Determine the (X, Y) coordinate at the center of the cell enclosing the given text.  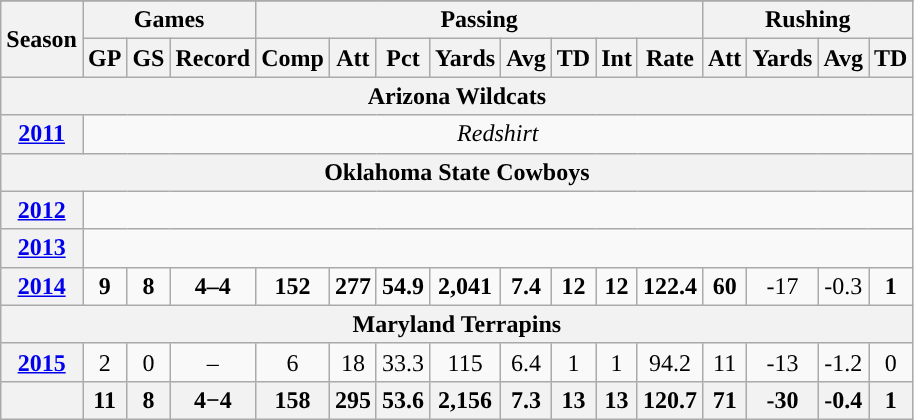
71 (724, 400)
2012 (42, 210)
Games (168, 20)
152 (293, 286)
Oklahoma State Cowboys (457, 172)
– (213, 362)
Passing (480, 20)
158 (293, 400)
2014 (42, 286)
2,156 (466, 400)
2011 (42, 134)
Redshirt (497, 134)
2,041 (466, 286)
277 (352, 286)
Arizona Wildcats (457, 96)
Pct (402, 58)
-17 (782, 286)
Rate (670, 58)
Rushing (808, 20)
120.7 (670, 400)
GP (104, 58)
7.4 (526, 286)
18 (352, 362)
9 (104, 286)
295 (352, 400)
2015 (42, 362)
2 (104, 362)
122.4 (670, 286)
33.3 (402, 362)
53.6 (402, 400)
2013 (42, 248)
115 (466, 362)
54.9 (402, 286)
6.4 (526, 362)
4–4 (213, 286)
-1.2 (844, 362)
4−4 (213, 400)
Record (213, 58)
Int (617, 58)
94.2 (670, 362)
-13 (782, 362)
GS (148, 58)
-30 (782, 400)
Comp (293, 58)
Maryland Terrapins (457, 324)
6 (293, 362)
-0.4 (844, 400)
60 (724, 286)
Season (42, 39)
7.3 (526, 400)
-0.3 (844, 286)
